Find where the given text appears and provide that cell's center as (x, y) coordinate. 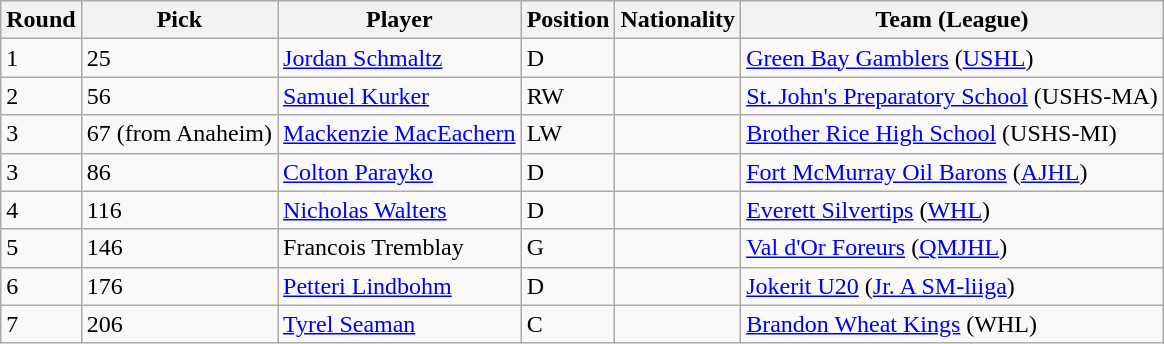
RW (568, 96)
Jordan Schmaltz (400, 58)
Colton Parayko (400, 172)
Val d'Or Foreurs (QMJHL) (952, 248)
St. John's Preparatory School (USHS-MA) (952, 96)
86 (179, 172)
Brandon Wheat Kings (WHL) (952, 324)
Brother Rice High School (USHS-MI) (952, 134)
Mackenzie MacEachern (400, 134)
7 (41, 324)
2 (41, 96)
5 (41, 248)
G (568, 248)
Jokerit U20 (Jr. A SM-liiga) (952, 286)
Pick (179, 20)
206 (179, 324)
116 (179, 210)
Round (41, 20)
LW (568, 134)
4 (41, 210)
25 (179, 58)
56 (179, 96)
67 (from Anaheim) (179, 134)
Green Bay Gamblers (USHL) (952, 58)
Nicholas Walters (400, 210)
Samuel Kurker (400, 96)
146 (179, 248)
Francois Tremblay (400, 248)
1 (41, 58)
Fort McMurray Oil Barons (AJHL) (952, 172)
Team (League) (952, 20)
Position (568, 20)
Everett Silvertips (WHL) (952, 210)
Petteri Lindbohm (400, 286)
6 (41, 286)
C (568, 324)
Nationality (678, 20)
Player (400, 20)
Tyrel Seaman (400, 324)
176 (179, 286)
